Capture the cell that displays the provided text and extract its (X, Y) central coordinate. 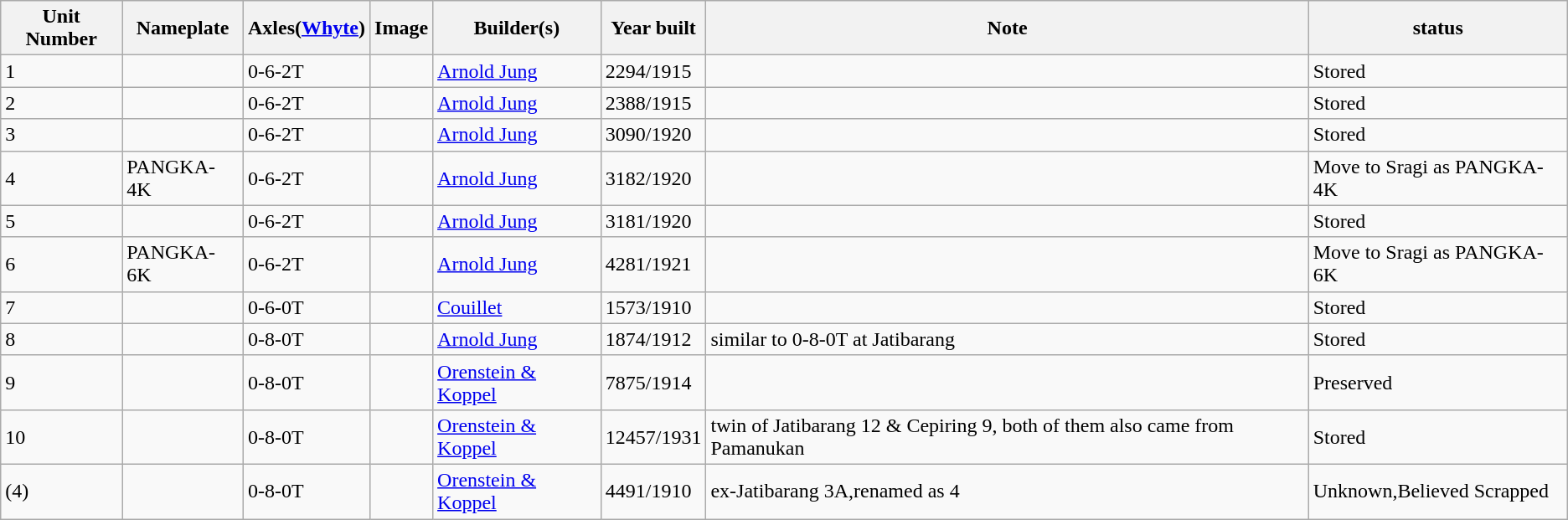
Couillet (518, 307)
Note (1007, 28)
9 (62, 382)
12457/1931 (653, 437)
status (1437, 28)
Move to Sragi as PANGKA-4K (1437, 178)
twin of Jatibarang 12 & Cepiring 9, both of them also came from Pamanukan (1007, 437)
3181/1920 (653, 221)
PANGKA-6K (183, 265)
5 (62, 221)
similar to 0-8-0T at Jatibarang (1007, 339)
Preserved (1437, 382)
Unit Number (62, 28)
3182/1920 (653, 178)
Nameplate (183, 28)
6 (62, 265)
Move to Sragi as PANGKA-6K (1437, 265)
1573/1910 (653, 307)
7875/1914 (653, 382)
ex-Jatibarang 3A,renamed as 4 (1007, 491)
4491/1910 (653, 491)
3 (62, 135)
0-6-0T (307, 307)
2 (62, 103)
1874/1912 (653, 339)
Axles(Whyte) (307, 28)
10 (62, 437)
Unknown,Believed Scrapped (1437, 491)
8 (62, 339)
2294/1915 (653, 71)
4281/1921 (653, 265)
(4) (62, 491)
PANGKA-4K (183, 178)
2388/1915 (653, 103)
7 (62, 307)
4 (62, 178)
3090/1920 (653, 135)
1 (62, 71)
Year built (653, 28)
Image (402, 28)
Builder(s) (518, 28)
